From the cell containing the given text, extract its center point as [x, y] coordinate. 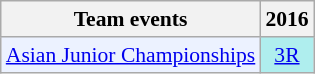
3R [286, 55]
2016 [286, 19]
Asian Junior Championships [131, 55]
Team events [131, 19]
